For the text-containing cell, return its midpoint in (X, Y) coordinate format. 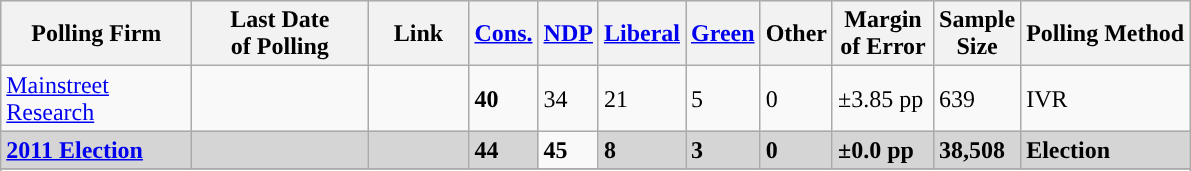
2011 Election (96, 150)
Green (724, 34)
5 (724, 98)
Other (796, 34)
639 (978, 98)
40 (504, 98)
±0.0 pp (882, 150)
NDP (568, 34)
Last Dateof Polling (280, 34)
34 (568, 98)
3 (724, 150)
Polling Firm (96, 34)
21 (642, 98)
±3.85 pp (882, 98)
44 (504, 150)
Election (1106, 150)
IVR (1106, 98)
8 (642, 150)
Marginof Error (882, 34)
SampleSize (978, 34)
Liberal (642, 34)
Polling Method (1106, 34)
Mainstreet Research (96, 98)
Link (418, 34)
38,508 (978, 150)
45 (568, 150)
Cons. (504, 34)
